Determine the (x, y) coordinate at the center of the cell enclosing the given text.  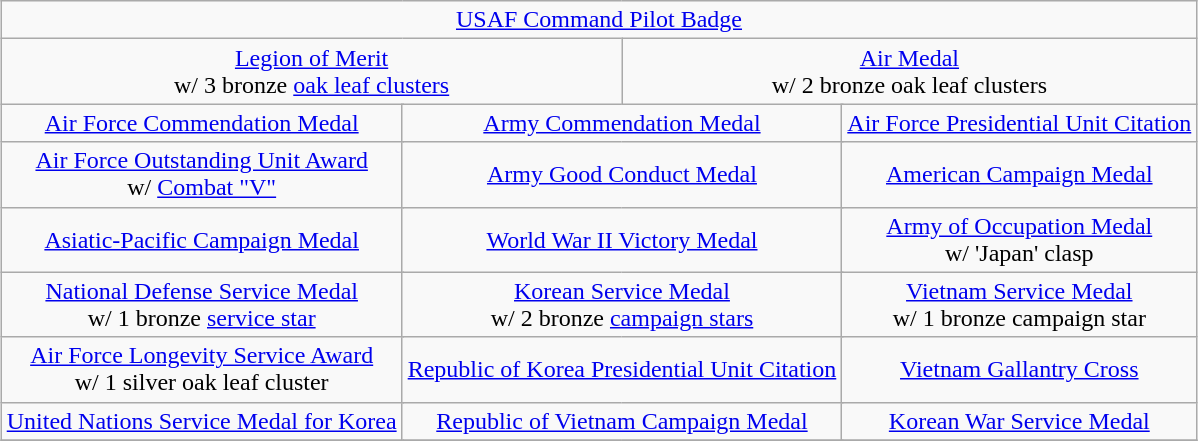
Korean Service Medalw/ 2 bronze campaign stars (622, 304)
Army of Occupation Medalw/ 'Japan' clasp (1020, 240)
Army Commendation Medal (622, 123)
Air Force Outstanding Unit Awardw/ Combat "V" (202, 174)
American Campaign Medal (1020, 174)
Air Medalw/ 2 bronze oak leaf clusters (910, 72)
Vietnam Gallantry Cross (1020, 370)
Army Good Conduct Medal (622, 174)
Korean War Service Medal (1020, 421)
Republic of Vietnam Campaign Medal (622, 421)
World War II Victory Medal (622, 240)
Air Force Commendation Medal (202, 123)
Air Force Presidential Unit Citation (1020, 123)
United Nations Service Medal for Korea (202, 421)
Air Force Longevity Service Awardw/ 1 silver oak leaf cluster (202, 370)
Vietnam Service Medalw/ 1 bronze campaign star (1020, 304)
Legion of Meritw/ 3 bronze oak leaf clusters (312, 72)
National Defense Service Medalw/ 1 bronze service star (202, 304)
Asiatic-Pacific Campaign Medal (202, 240)
USAF Command Pilot Badge (599, 20)
Republic of Korea Presidential Unit Citation (622, 370)
